Return (x, y) of the center of cell containing provided text 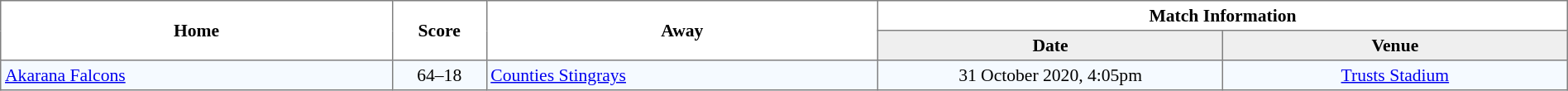
Score (439, 31)
Counties Stingrays (682, 75)
Venue (1394, 45)
Trusts Stadium (1394, 75)
31 October 2020, 4:05pm (1050, 75)
64–18 (439, 75)
Home (197, 31)
Match Information (1223, 16)
Date (1050, 45)
Away (682, 31)
Akarana Falcons (197, 75)
